Identify which cell holds the provided text, then report its [X, Y] central coordinate. 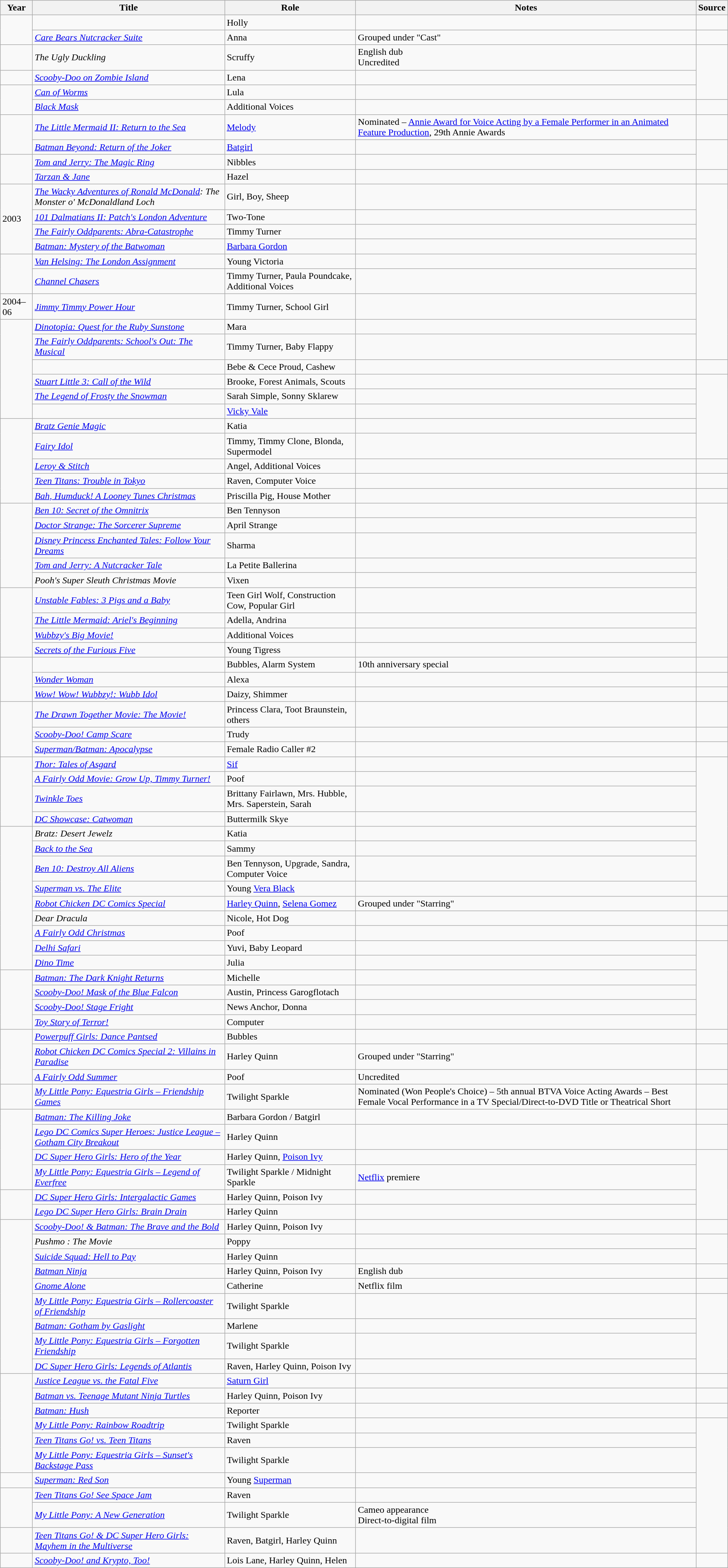
Julia [290, 962]
Austin, Princess Garogflotach [290, 992]
Sammy [290, 849]
Notes [526, 8]
A Fairly Odd Movie: Grow Up, Timmy Turner! [129, 779]
Sarah Simple, Sonny Sklarew [290, 396]
Scooby-Doo on Zombie Island [129, 77]
Batman: Hush [129, 1410]
Year [16, 8]
Poppy [290, 1241]
Van Helsing: The London Assignment [129, 261]
Saturn Girl [290, 1381]
Fairy Idol [129, 446]
Raven, Batgirl, Harley Quinn [290, 1540]
Trudy [290, 734]
Stuart Little 3: Call of the Wild [129, 381]
Scruffy [290, 58]
10th anniversary special [526, 665]
2004–06 [16, 306]
The Wacky Adventures of Ronald McDonald: The Monster o' McDonaldland Loch [129, 197]
Role [290, 8]
The Legend of Frosty the Snowman [129, 396]
The Drawn Together Movie: The Movie! [129, 714]
Adella, Andrina [290, 620]
Scooby-Doo! Stage Fright [129, 1007]
Batman vs. Teenage Mutant Ninja Turtles [129, 1396]
Daizy, Shimmer [290, 694]
Timmy Turner, Paula Poundcake, Additional Voices [290, 282]
Young Tigress [290, 650]
Anna [290, 37]
Timmy Turner, School Girl [290, 306]
DC Super Hero Girls: Legends of Atlantis [129, 1366]
Princess Clara, Toot Braunstein, others [290, 714]
Bratz Genie Magic [129, 426]
Lego DC Comics Super Heroes: Justice League – Gotham City Breakout [129, 1137]
Channel Chasers [129, 282]
Young Superman [290, 1480]
Grouped under "Cast" [526, 37]
Lois Lane, Harley Quinn, Helen [290, 1560]
My Little Pony: Equestria Girls – Forgotten Friendship [129, 1346]
Gnome Alone [129, 1286]
The Little Mermaid II: Return to the Sea [129, 127]
Teen Titans Go! vs. Teen Titans [129, 1440]
Ben Tennyson [290, 511]
Bebe & Cece Proud, Cashew [290, 367]
Yuvi, Baby Leopard [290, 948]
Scooby-Doo! and Krypto, Too! [129, 1560]
Young Victoria [290, 261]
Batman: The Dark Knight Returns [129, 977]
Raven, Harley Quinn, Poison Ivy [290, 1366]
Lego DC Super Hero Girls: Brain Drain [129, 1212]
Tarzan & Jane [129, 177]
Young Vera Black [290, 889]
The Little Mermaid: Ariel's Beginning [129, 620]
Scooby-Doo! & Batman: The Brave and the Bold [129, 1227]
Timmy, Timmy Clone, Blonda, Supermodel [290, 446]
Netflix film [526, 1286]
Nibbles [290, 162]
Nicole, Hot Dog [290, 918]
Suicide Squad: Hell to Pay [129, 1256]
Dino Time [129, 962]
Priscilla Pig, House Mother [290, 496]
Angel, Additional Voices [290, 466]
Michelle [290, 977]
The Fairly Oddparents: Abra-Catastrophe [129, 232]
Holly [290, 23]
Lena [290, 77]
Netflix premiere [526, 1177]
Two-Tone [290, 217]
La Petite Ballerina [290, 565]
Bubbles, Alarm System [290, 665]
Girl, Boy, Sheep [290, 197]
A Fairly Odd Christmas [129, 933]
DC Showcase: Catwoman [129, 819]
My Little Pony: Equestria Girls – Friendship Games [129, 1097]
Robot Chicken DC Comics Special 2: Villains in Paradise [129, 1057]
Batgirl [290, 147]
Tom and Jerry: A Nutcracker Tale [129, 565]
My Little Pony: Equestria Girls – Sunset's Backstage Pass [129, 1460]
News Anchor, Donna [290, 1007]
Superman: Red Son [129, 1480]
The Ugly Duckling [129, 58]
Hazel [290, 177]
Doctor Strange: The Sorcerer Supreme [129, 525]
Teen Titans Go! & DC Super Hero Girls: Mayhem in the Multiverse [129, 1540]
Batman Beyond: Return of the Joker [129, 147]
A Fairly Odd Summer [129, 1077]
Computer [290, 1022]
Raven, Computer Voice [290, 481]
Twinkle Toes [129, 799]
Timmy Turner, Baby Flappy [290, 347]
Batman: Mystery of the Batwoman [129, 247]
Ben 10: Destroy All Aliens [129, 869]
Lula [290, 92]
Teen Girl Wolf, Construction Cow, Popular Girl [290, 600]
Marlene [290, 1326]
Alexa [290, 679]
Sif [290, 764]
Toy Story of Terror! [129, 1022]
Tom and Jerry: The Magic Ring [129, 162]
Powerpuff Girls: Dance Pantsed [129, 1037]
Dinotopia: Quest for the Ruby Sunstone [129, 327]
Batman Ninja [129, 1271]
Wow! Wow! Wubbzy!: Wubb Idol [129, 694]
Scooby-Doo! Mask of the Blue Falcon [129, 992]
Back to the Sea [129, 849]
Female Radio Caller #2 [290, 749]
DC Super Hero Girls: Hero of the Year [129, 1157]
Brooke, Forest Animals, Scouts [290, 381]
Black Mask [129, 107]
Teen Titans: Trouble in Tokyo [129, 481]
Brittany Fairlawn, Mrs. Hubble, Mrs. Saperstein, Sarah [290, 799]
Unstable Fables: 3 Pigs and a Baby [129, 600]
DC Super Hero Girls: Intergalactic Games [129, 1197]
Secrets of the Furious Five [129, 650]
Buttermilk Skye [290, 819]
2003 [16, 219]
Bah, Humduck! A Looney Tunes Christmas [129, 496]
Mara [290, 327]
Disney Princess Enchanted Tales: Follow Your Dreams [129, 545]
Leroy & Stitch [129, 466]
Catherine [290, 1286]
Uncredited [526, 1077]
My Little Pony: Equestria Girls – Rollercoaster of Friendship [129, 1306]
Robot Chicken DC Comics Special [129, 903]
Bratz: Desert Jewelz [129, 834]
Dear Dracula [129, 918]
Superman/Batman: Apocalypse [129, 749]
Ben 10: Secret of the Omnitrix [129, 511]
Barbara Gordon [290, 247]
My Little Pony: Rainbow Roadtrip [129, 1425]
101 Dalmatians II: Patch's London Adventure [129, 217]
Twilight Sparkle / Midnight Sparkle [290, 1177]
Title [129, 8]
Scooby-Doo! Camp Scare [129, 734]
Teen Titans Go! See Space Jam [129, 1495]
Batman: The Killing Joke [129, 1117]
My Little Pony: A New Generation [129, 1515]
Harley Quinn, Selena Gomez [290, 903]
Pushmo : The Movie [129, 1241]
Vicky Vale [290, 411]
The Fairly Oddparents: School's Out: The Musical [129, 347]
Nominated – Annie Award for Voice Acting by a Female Performer in an Animated Feature Production, 29th Annie Awards [526, 127]
Source [712, 8]
Wubbzy's Big Movie! [129, 635]
Care Bears Nutcracker Suite [129, 37]
English dubUncredited [526, 58]
Pooh's Super Sleuth Christmas Movie [129, 580]
English dub [526, 1271]
Batman: Gotham by Gaslight [129, 1326]
Barbara Gordon / Batgirl [290, 1117]
My Little Pony: Equestria Girls – Legend of Everfree [129, 1177]
Bubbles [290, 1037]
Jimmy Timmy Power Hour [129, 306]
Cameo appearanceDirect-to-digital film [526, 1515]
Can of Worms [129, 92]
Vixen [290, 580]
Wonder Woman [129, 679]
Thor: Tales of Asgard [129, 764]
Justice League vs. the Fatal Five [129, 1381]
Ben Tennyson, Upgrade, Sandra, Computer Voice [290, 869]
Melody [290, 127]
Reporter [290, 1410]
Superman vs. The Elite [129, 889]
Timmy Turner [290, 232]
Delhi Safari [129, 948]
April Strange [290, 525]
Sharma [290, 545]
